Return [x, y] of the center of cell containing provided text 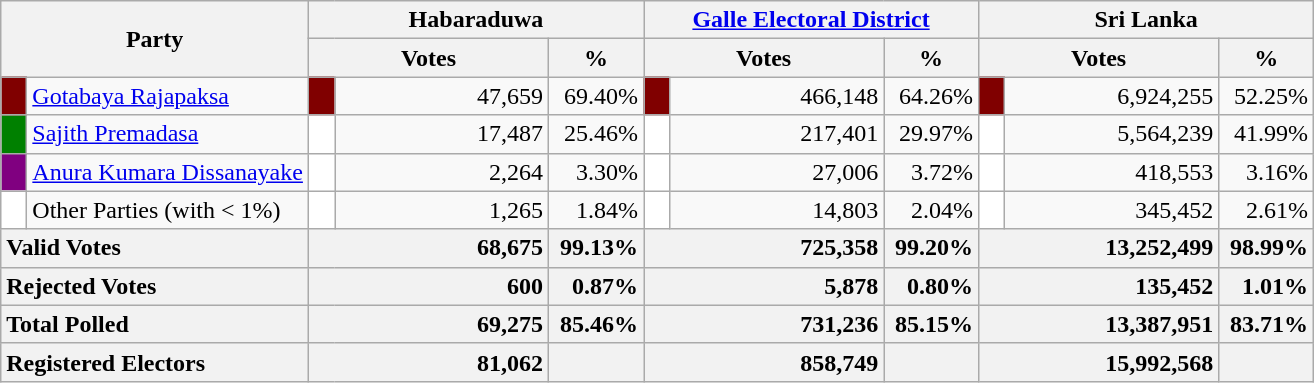
64.26% [932, 96]
Other Parties (with < 1%) [168, 210]
5,878 [764, 286]
25.46% [596, 134]
Sri Lanka [1146, 20]
83.71% [1266, 324]
27,006 [777, 172]
5,564,239 [1112, 134]
29.97% [932, 134]
3.16% [1266, 172]
Gotabaya Rajapaksa [168, 96]
418,553 [1112, 172]
99.20% [932, 248]
81,062 [428, 362]
6,924,255 [1112, 96]
Total Polled [155, 324]
13,387,951 [1099, 324]
13,252,499 [1099, 248]
725,358 [764, 248]
1.01% [1266, 286]
0.87% [596, 286]
Habaraduwa [476, 20]
52.25% [1266, 96]
15,992,568 [1099, 362]
47,659 [441, 96]
68,675 [428, 248]
98.99% [1266, 248]
3.72% [932, 172]
345,452 [1112, 210]
600 [428, 286]
135,452 [1099, 286]
Galle Electoral District [812, 20]
2.61% [1266, 210]
Party [155, 39]
85.15% [932, 324]
85.46% [596, 324]
731,236 [764, 324]
Sajith Premadasa [168, 134]
466,148 [777, 96]
3.30% [596, 172]
Anura Kumara Dissanayake [168, 172]
17,487 [441, 134]
1,265 [441, 210]
2,264 [441, 172]
69,275 [428, 324]
69.40% [596, 96]
14,803 [777, 210]
0.80% [932, 286]
Valid Votes [155, 248]
Rejected Votes [155, 286]
858,749 [764, 362]
217,401 [777, 134]
41.99% [1266, 134]
2.04% [932, 210]
99.13% [596, 248]
1.84% [596, 210]
Registered Electors [155, 362]
